Locate the cell with the specified text and output its (X, Y) center coordinate. 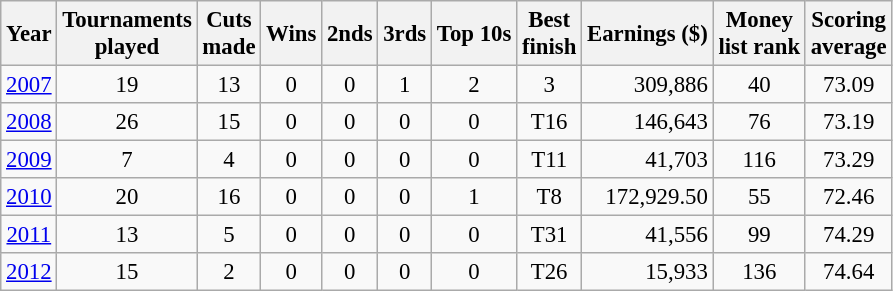
T11 (550, 160)
Scoringaverage (848, 34)
99 (759, 235)
73.29 (848, 160)
309,886 (648, 85)
2009 (29, 160)
2010 (29, 197)
Year (29, 34)
146,643 (648, 122)
19 (127, 85)
41,703 (648, 160)
Cutsmade (229, 34)
3 (550, 85)
2011 (29, 235)
5 (229, 235)
73.09 (848, 85)
40 (759, 85)
Top 10s (474, 34)
26 (127, 122)
73.19 (848, 122)
3rds (405, 34)
7 (127, 160)
72.46 (848, 197)
74.29 (848, 235)
4 (229, 160)
16 (229, 197)
41,556 (648, 235)
55 (759, 197)
20 (127, 197)
T16 (550, 122)
2008 (29, 122)
116 (759, 160)
15 (229, 122)
T8 (550, 197)
T31 (550, 235)
2007 (29, 85)
Wins (292, 34)
76 (759, 122)
2nds (350, 34)
Tournamentsplayed (127, 34)
Bestfinish (550, 34)
Earnings ($) (648, 34)
172,929.50 (648, 197)
Moneylist rank (759, 34)
2 (474, 85)
